Capture the cell that displays the provided text and extract its (X, Y) central coordinate. 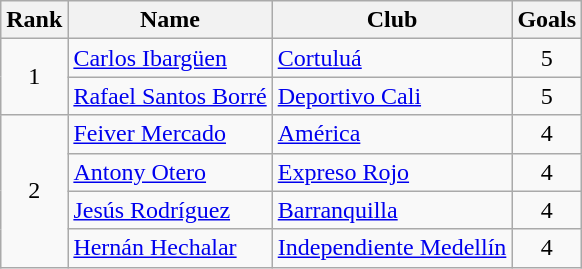
Rank (34, 20)
Cortuluá (392, 58)
Hernán Hechalar (170, 248)
Deportivo Cali (392, 96)
Rafael Santos Borré (170, 96)
Goals (547, 20)
Club (392, 20)
Antony Otero (170, 172)
Feiver Mercado (170, 134)
Carlos Ibargüen (170, 58)
2 (34, 191)
Independiente Medellín (392, 248)
América (392, 134)
Name (170, 20)
Jesús Rodríguez (170, 210)
Barranquilla (392, 210)
Expreso Rojo (392, 172)
1 (34, 77)
